Pinpoint the cell where the given text exists, returning its [x, y] midpoint coordinate. 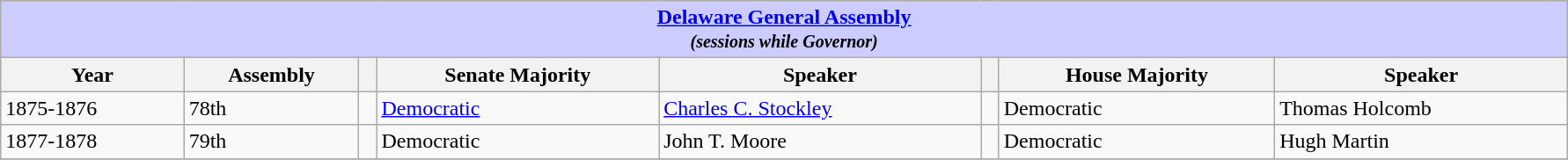
House Majority [1137, 75]
Hugh Martin [1422, 142]
Thomas Holcomb [1422, 108]
Delaware General Assembly (sessions while Governor) [785, 30]
79th [271, 142]
Assembly [271, 75]
Year [92, 75]
1877-1878 [92, 142]
John T. Moore [820, 142]
1875-1876 [92, 108]
78th [271, 108]
Senate Majority [517, 75]
Charles C. Stockley [820, 108]
